Provide the [x, y] coordinate of the cell's center where the given text is located.  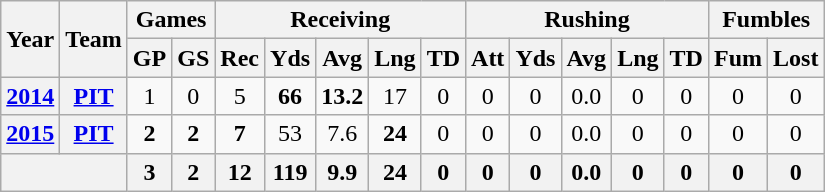
9.9 [342, 172]
Att [488, 58]
Team [94, 39]
Rec [240, 58]
7 [240, 134]
66 [290, 96]
GP [149, 58]
13.2 [342, 96]
3 [149, 172]
7.6 [342, 134]
2015 [30, 134]
17 [395, 96]
GS [194, 58]
119 [290, 172]
2014 [30, 96]
Fumbles [766, 20]
Lost [796, 58]
Rushing [588, 20]
Fum [738, 58]
Year [30, 39]
1 [149, 96]
12 [240, 172]
53 [290, 134]
Games [170, 20]
Receiving [340, 20]
5 [240, 96]
